For the text-containing cell, return its midpoint in (x, y) coordinate format. 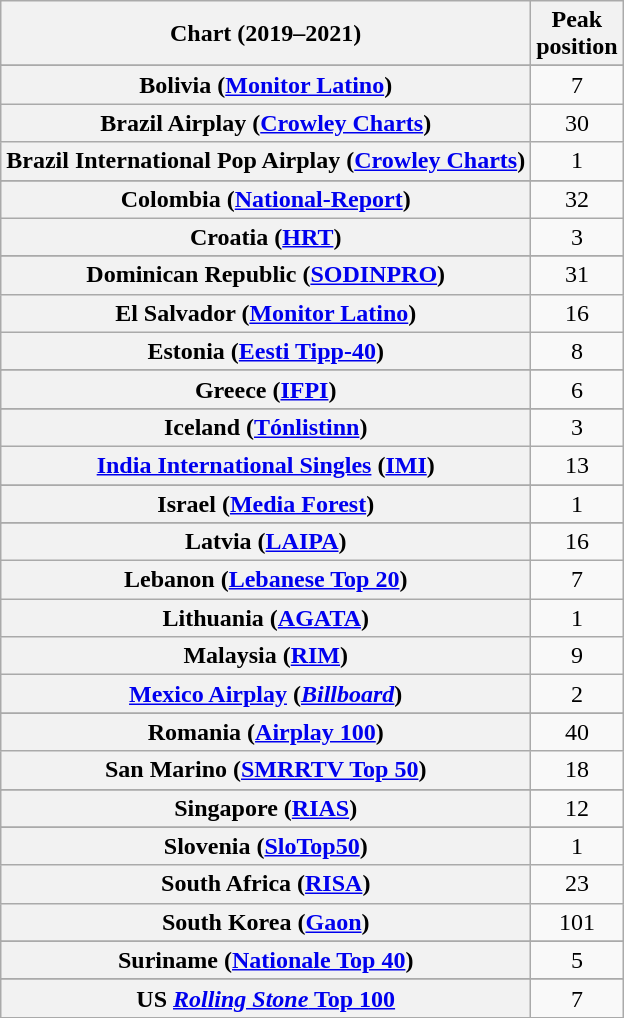
Suriname (Nationale Top 40) (266, 960)
13 (577, 465)
Colombia (National-Report) (266, 199)
San Marino (SMRRTV Top 50) (266, 770)
Chart (2019–2021) (266, 34)
Latvia (LAIPA) (266, 542)
El Salvador (Monitor Latino) (266, 313)
30 (577, 123)
12 (577, 808)
Romania (Airplay 100) (266, 732)
Bolivia (Monitor Latino) (266, 85)
101 (577, 922)
Dominican Republic (SODINPRO) (266, 275)
40 (577, 732)
Malaysia (RIM) (266, 656)
Croatia (HRT) (266, 237)
8 (577, 351)
5 (577, 960)
Brazil Airplay (Crowley Charts) (266, 123)
9 (577, 656)
18 (577, 770)
Slovenia (SloTop50) (266, 846)
Brazil International Pop Airplay (Crowley Charts) (266, 161)
US Rolling Stone Top 100 (266, 998)
Mexico Airplay (Billboard) (266, 694)
31 (577, 275)
Lebanon (Lebanese Top 20) (266, 580)
India International Singles (IMI) (266, 465)
South Korea (Gaon) (266, 922)
Peakposition (577, 34)
Lithuania (AGATA) (266, 618)
Greece (IFPI) (266, 389)
Estonia (Eesti Tipp-40) (266, 351)
2 (577, 694)
Iceland (Tónlistinn) (266, 427)
6 (577, 389)
32 (577, 199)
23 (577, 884)
South Africa (RISA) (266, 884)
Singapore (RIAS) (266, 808)
Israel (Media Forest) (266, 503)
